Provide the [x, y] coordinate of the cell's center where the given text is located.  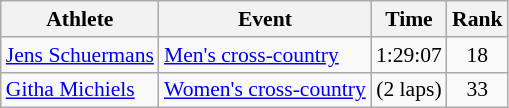
33 [478, 90]
Athlete [80, 19]
Men's cross-country [265, 55]
Jens Schuermans [80, 55]
1:29:07 [409, 55]
(2 laps) [409, 90]
Rank [478, 19]
Githa Michiels [80, 90]
Event [265, 19]
18 [478, 55]
Women's cross-country [265, 90]
Time [409, 19]
